Detect which cell encompasses the target text, then output its [x, y] center coordinate. 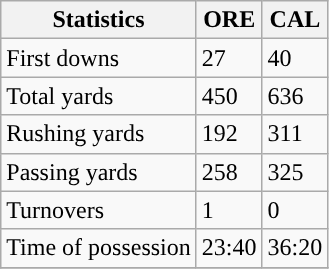
0 [295, 210]
Statistics [99, 20]
192 [229, 134]
ORE [229, 20]
450 [229, 96]
258 [229, 172]
Total yards [99, 96]
Time of possession [99, 248]
636 [295, 96]
First downs [99, 58]
325 [295, 172]
311 [295, 134]
23:40 [229, 248]
Turnovers [99, 210]
Rushing yards [99, 134]
CAL [295, 20]
1 [229, 210]
Passing yards [99, 172]
36:20 [295, 248]
40 [295, 58]
27 [229, 58]
